Return the [x, y] coordinate for the center point of the cell that contains the specified text.  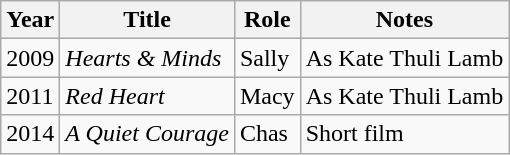
Role [267, 20]
Year [30, 20]
A Quiet Courage [148, 134]
Notes [404, 20]
Short film [404, 134]
2011 [30, 96]
Red Heart [148, 96]
Sally [267, 58]
2009 [30, 58]
Hearts & Minds [148, 58]
2014 [30, 134]
Title [148, 20]
Chas [267, 134]
Macy [267, 96]
